Detect which cell encompasses the target text, then output its [X, Y] center coordinate. 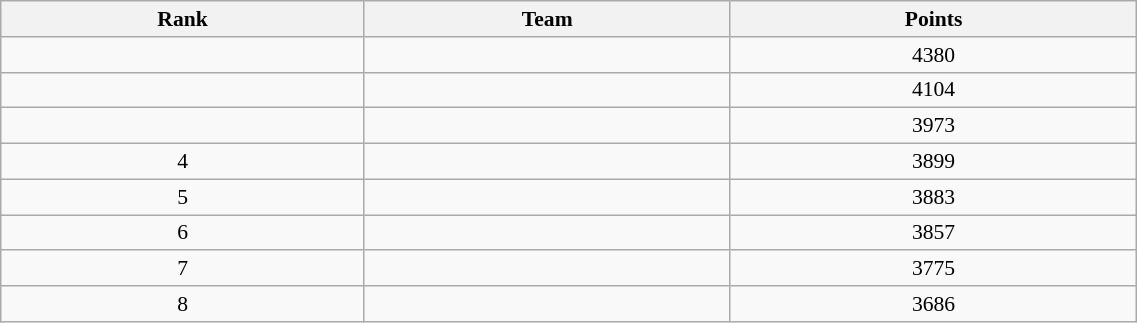
6 [183, 233]
Team [547, 19]
8 [183, 304]
4104 [934, 90]
3973 [934, 126]
5 [183, 197]
4 [183, 162]
4380 [934, 55]
Points [934, 19]
3775 [934, 269]
3883 [934, 197]
Rank [183, 19]
3899 [934, 162]
3857 [934, 233]
3686 [934, 304]
7 [183, 269]
